Provide the (x, y) coordinate of the cell's center where the given text is located.  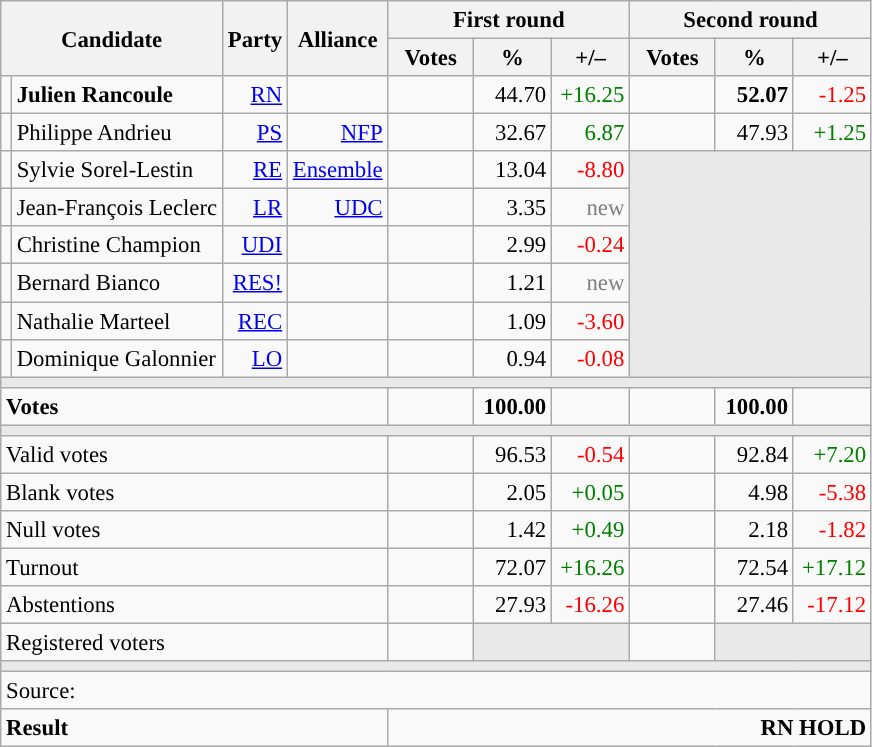
LO (254, 358)
+7.20 (832, 455)
-0.24 (591, 245)
Christine Champion (116, 245)
6.87 (591, 133)
Candidate (112, 38)
72.07 (512, 567)
UDI (254, 245)
1.09 (512, 321)
+17.12 (832, 567)
Source: (436, 691)
Philippe Andrieu (116, 133)
Ensemble (337, 170)
Second round (751, 20)
2.05 (512, 492)
Abstentions (194, 605)
92.84 (754, 455)
-1.82 (832, 530)
Jean-François Leclerc (116, 208)
27.46 (754, 605)
44.70 (512, 95)
2.18 (754, 530)
96.53 (512, 455)
+0.49 (591, 530)
Turnout (194, 567)
Result (194, 728)
27.93 (512, 605)
72.54 (754, 567)
RN HOLD (630, 728)
-0.54 (591, 455)
52.07 (754, 95)
Blank votes (194, 492)
47.93 (754, 133)
-1.25 (832, 95)
3.35 (512, 208)
Party (254, 38)
4.98 (754, 492)
13.04 (512, 170)
-0.08 (591, 358)
-16.26 (591, 605)
Null votes (194, 530)
1.42 (512, 530)
-8.80 (591, 170)
Bernard Bianco (116, 283)
0.94 (512, 358)
REC (254, 321)
RE (254, 170)
First round (509, 20)
RES! (254, 283)
Valid votes (194, 455)
+16.26 (591, 567)
RN (254, 95)
Julien Rancoule (116, 95)
-5.38 (832, 492)
+0.05 (591, 492)
Dominique Galonnier (116, 358)
Alliance (337, 38)
NFP (337, 133)
Sylvie Sorel-Lestin (116, 170)
1.21 (512, 283)
Nathalie Marteel (116, 321)
-17.12 (832, 605)
UDC (337, 208)
Registered voters (194, 643)
PS (254, 133)
+16.25 (591, 95)
+1.25 (832, 133)
LR (254, 208)
-3.60 (591, 321)
2.99 (512, 245)
32.67 (512, 133)
